Capture the cell that displays the provided text and extract its (X, Y) central coordinate. 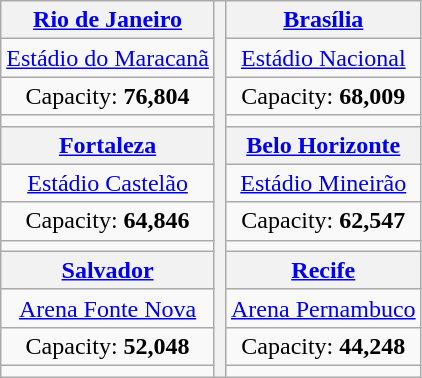
Salvador (108, 270)
Capacity: 68,009 (323, 96)
Rio de Janeiro (108, 20)
Estádio do Maracanã (108, 58)
Estádio Mineirão (323, 183)
Fortaleza (108, 145)
Estádio Castelão (108, 183)
Capacity: 52,048 (108, 346)
Capacity: 76,804 (108, 96)
Recife (323, 270)
Arena Fonte Nova (108, 308)
Estádio Nacional (323, 58)
Capacity: 44,248 (323, 346)
Belo Horizonte (323, 145)
Brasília (323, 20)
Arena Pernambuco (323, 308)
Capacity: 64,846 (108, 221)
Capacity: 62,547 (323, 221)
